From the cell containing the given text, extract its center point as [x, y] coordinate. 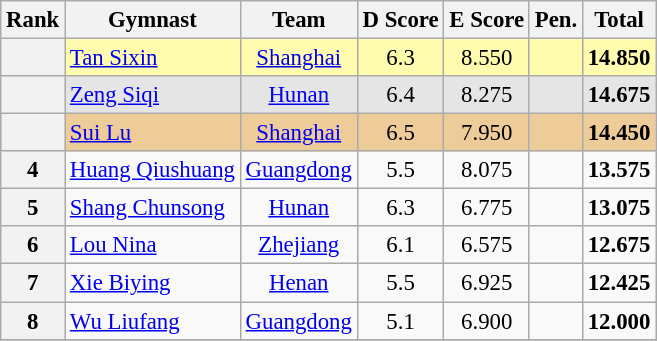
Lou Nina [153, 245]
D Score [400, 20]
6 [33, 245]
Huang Qiushuang [153, 170]
4 [33, 170]
12.425 [618, 283]
Team [298, 20]
Zhejiang [298, 245]
14.450 [618, 133]
8.075 [486, 170]
Wu Liufang [153, 321]
E Score [486, 20]
6.5 [400, 133]
14.850 [618, 58]
6.4 [400, 95]
Gymnast [153, 20]
7.950 [486, 133]
6.775 [486, 208]
13.075 [618, 208]
Shang Chunsong [153, 208]
Rank [33, 20]
6.575 [486, 245]
14.675 [618, 95]
7 [33, 283]
12.675 [618, 245]
6.925 [486, 283]
Henan [298, 283]
8 [33, 321]
Total [618, 20]
5.1 [400, 321]
8.275 [486, 95]
Zeng Siqi [153, 95]
12.000 [618, 321]
13.575 [618, 170]
5 [33, 208]
Pen. [556, 20]
6.1 [400, 245]
Sui Lu [153, 133]
6.900 [486, 321]
Tan Sixin [153, 58]
8.550 [486, 58]
Xie Biying [153, 283]
